Pinpoint the cell where the given text exists, returning its [x, y] midpoint coordinate. 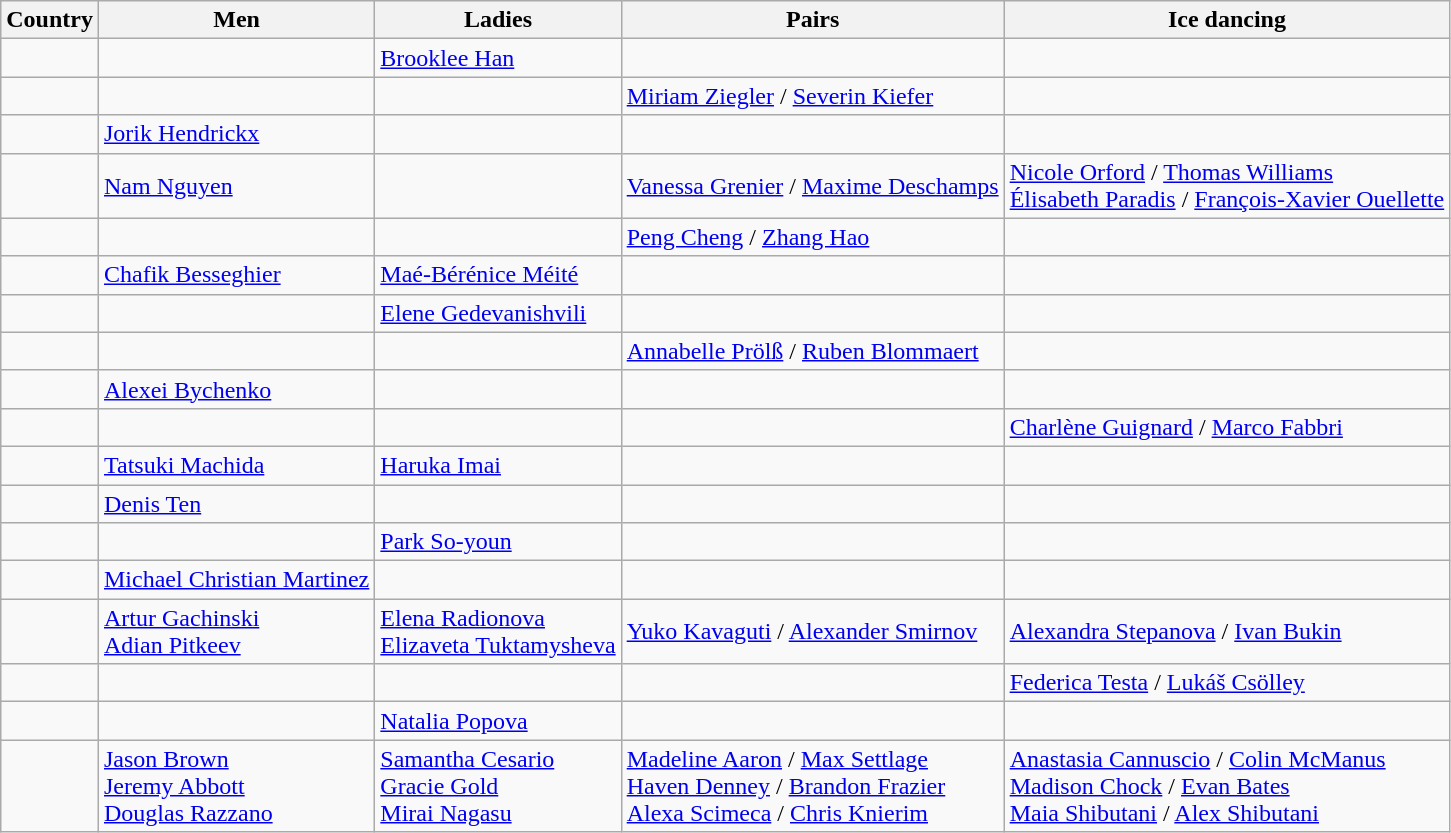
Federica Testa / Lukáš Csölley [1227, 683]
Ladies [498, 20]
Yuko Kavaguti / Alexander Smirnov [812, 632]
Men [236, 20]
Denis Ten [236, 503]
Pairs [812, 20]
Jorik Hendrickx [236, 134]
Brooklee Han [498, 58]
Elena Radionova Elizaveta Tuktamysheva [498, 632]
Samantha Cesario Gracie Gold Mirai Nagasu [498, 786]
Michael Christian Martinez [236, 580]
Miriam Ziegler / Severin Kiefer [812, 96]
Tatsuki Machida [236, 465]
Nam Nguyen [236, 186]
Artur Gachinski Adian Pitkeev [236, 632]
Alexandra Stepanova / Ivan Bukin [1227, 632]
Natalia Popova [498, 721]
Chafik Besseghier [236, 275]
Peng Cheng / Zhang Hao [812, 237]
Anastasia Cannuscio / Colin McManus Madison Chock / Evan Bates Maia Shibutani / Alex Shibutani [1227, 786]
Country [50, 20]
Vanessa Grenier / Maxime Deschamps [812, 186]
Jason Brown Jeremy Abbott Douglas Razzano [236, 786]
Maé-Bérénice Méité [498, 275]
Charlène Guignard / Marco Fabbri [1227, 427]
Annabelle Prölß / Ruben Blommaert [812, 351]
Nicole Orford / Thomas Williams Élisabeth Paradis / François-Xavier Ouellette [1227, 186]
Madeline Aaron / Max Settlage Haven Denney / Brandon Frazier Alexa Scimeca / Chris Knierim [812, 786]
Haruka Imai [498, 465]
Ice dancing [1227, 20]
Park So-youn [498, 542]
Elene Gedevanishvili [498, 313]
Alexei Bychenko [236, 389]
